Find where the given text appears and provide that cell's center as (X, Y) coordinate. 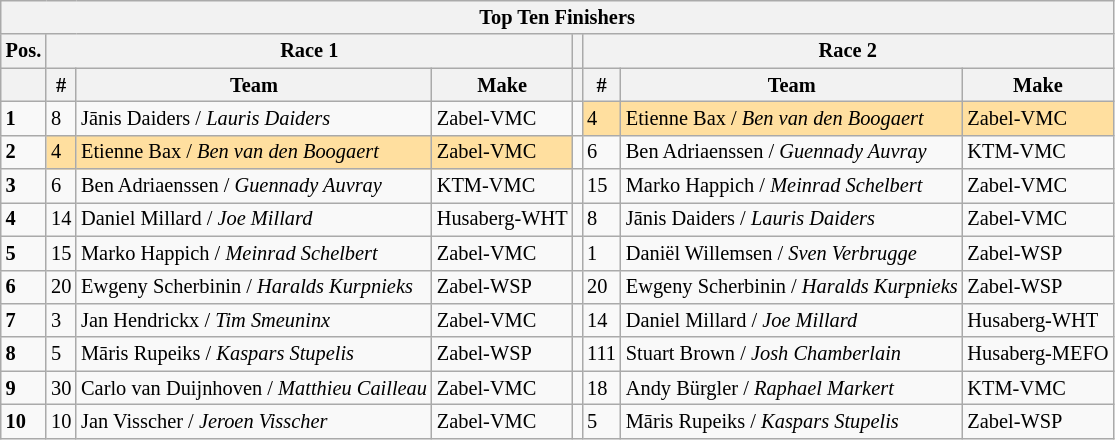
7 (24, 320)
Jan Visscher / Jeroen Visscher (254, 421)
Carlo van Duijnhoven / Matthieu Cailleau (254, 388)
Husaberg-MEFO (1038, 354)
18 (602, 388)
Daniël Willemsen / Sven Verbrugge (792, 253)
30 (61, 388)
Top Ten Finishers (558, 17)
Race 1 (309, 51)
2 (24, 152)
Pos. (24, 51)
111 (602, 354)
Stuart Brown / Josh Chamberlain (792, 354)
Andy Bürgler / Raphael Markert (792, 388)
Race 2 (848, 51)
9 (24, 388)
Jan Hendrickx / Tim Smeuninx (254, 320)
